Search for the cell housing the specified text and yield its [x, y] center coordinate. 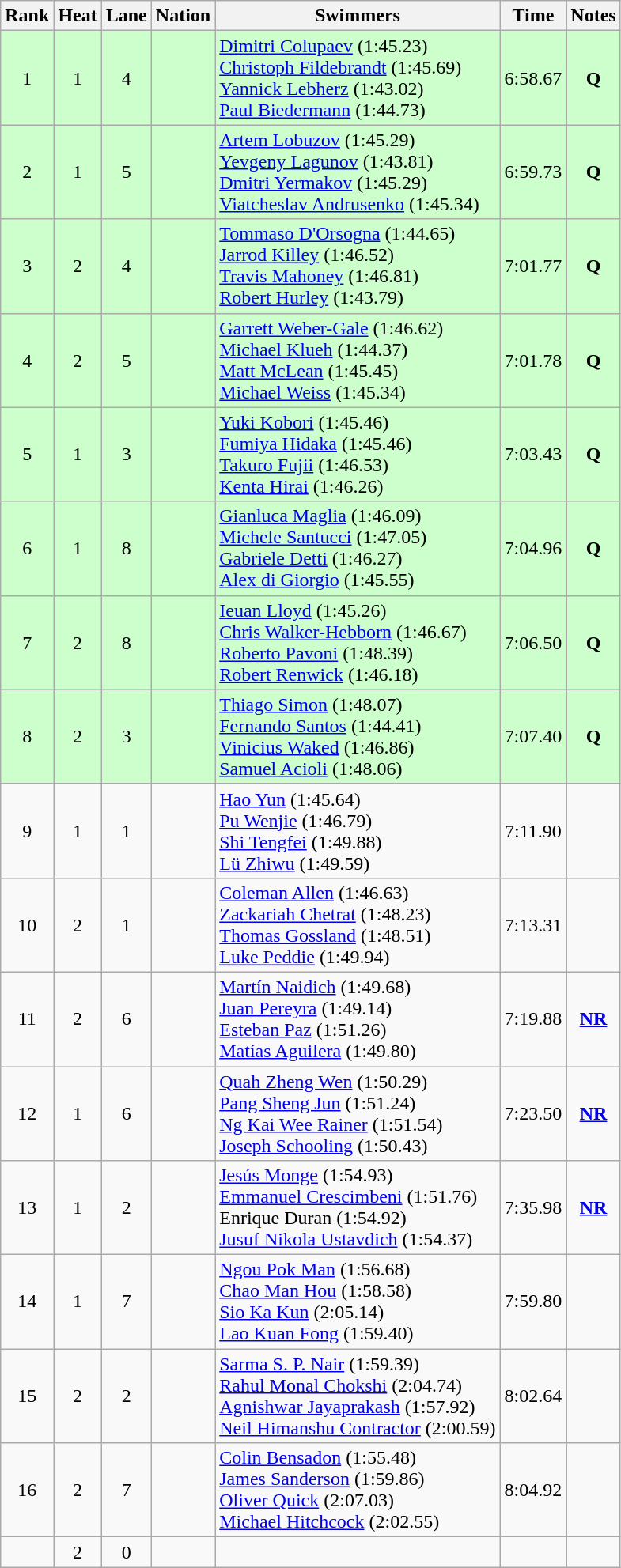
7:59.80 [533, 1302]
Rank [27, 16]
Coleman Allen (1:46.63)Zackariah Chetrat (1:48.23)Thomas Gossland (1:48.51)Luke Peddie (1:49.94) [358, 925]
7:23.50 [533, 1113]
7:07.40 [533, 737]
13 [27, 1208]
7:13.31 [533, 925]
Lane [127, 16]
10 [27, 925]
7:03.43 [533, 454]
7:06.50 [533, 642]
8:02.64 [533, 1396]
Ieuan Lloyd (1:45.26)Chris Walker-Hebborn (1:46.67)Roberto Pavoni (1:48.39)Robert Renwick (1:46.18) [358, 642]
Tommaso D'Orsogna (1:44.65)Jarrod Killey (1:46.52)Travis Mahoney (1:46.81)Robert Hurley (1:43.79) [358, 266]
12 [27, 1113]
Yuki Kobori (1:45.46)Fumiya Hidaka (1:45.46)Takuro Fujii (1:46.53)Kenta Hirai (1:46.26) [358, 454]
7:19.88 [533, 1018]
Hao Yun (1:45.64)Pu Wenjie (1:46.79)Shi Tengfei (1:49.88)Lü Zhiwu (1:49.59) [358, 830]
Notes [593, 16]
Swimmers [358, 16]
7:35.98 [533, 1208]
16 [27, 1490]
7:04.96 [533, 549]
Artem Lobuzov (1:45.29)Yevgeny Lagunov (1:43.81)Dmitri Yermakov (1:45.29)Viatcheslav Andrusenko (1:45.34) [358, 172]
Dimitri Colupaev (1:45.23)Christoph Fildebrandt (1:45.69)Yannick Lebherz (1:43.02)Paul Biedermann (1:44.73) [358, 77]
7:01.77 [533, 266]
15 [27, 1396]
8:04.92 [533, 1490]
7:01.78 [533, 361]
9 [27, 830]
Quah Zheng Wen (1:50.29) Pang Sheng Jun (1:51.24)Ng Kai Wee Rainer (1:51.54)Joseph Schooling (1:50.43) [358, 1113]
Jesús Monge (1:54.93)Emmanuel Crescimbeni (1:51.76)Enrique Duran (1:54.92)Jusuf Nikola Ustavdich (1:54.37) [358, 1208]
Garrett Weber-Gale (1:46.62)Michael Klueh (1:44.37)Matt McLean (1:45.45)Michael Weiss (1:45.34) [358, 361]
Gianluca Maglia (1:46.09)Michele Santucci (1:47.05)Gabriele Detti (1:46.27)Alex di Giorgio (1:45.55) [358, 549]
Ngou Pok Man (1:56.68)Chao Man Hou (1:58.58)Sio Ka Kun (2:05.14)Lao Kuan Fong (1:59.40) [358, 1302]
Heat [78, 16]
Thiago Simon (1:48.07)Fernando Santos (1:44.41)Vinicius Waked (1:46.86)Samuel Acioli (1:48.06) [358, 737]
6:58.67 [533, 77]
0 [127, 1552]
6:59.73 [533, 172]
Time [533, 16]
Colin Bensadon (1:55.48)James Sanderson (1:59.86)Oliver Quick (2:07.03)Michael Hitchcock (2:02.55) [358, 1490]
Martín Naidich (1:49.68)Juan Pereyra (1:49.14)Esteban Paz (1:51.26)Matías Aguilera (1:49.80) [358, 1018]
7:11.90 [533, 830]
Sarma S. P. Nair (1:59.39)Rahul Monal Chokshi (2:04.74)Agnishwar Jayaprakash (1:57.92)Neil Himanshu Contractor (2:00.59) [358, 1396]
14 [27, 1302]
11 [27, 1018]
Nation [183, 16]
